Identify which cell holds the provided text, then report its (x, y) central coordinate. 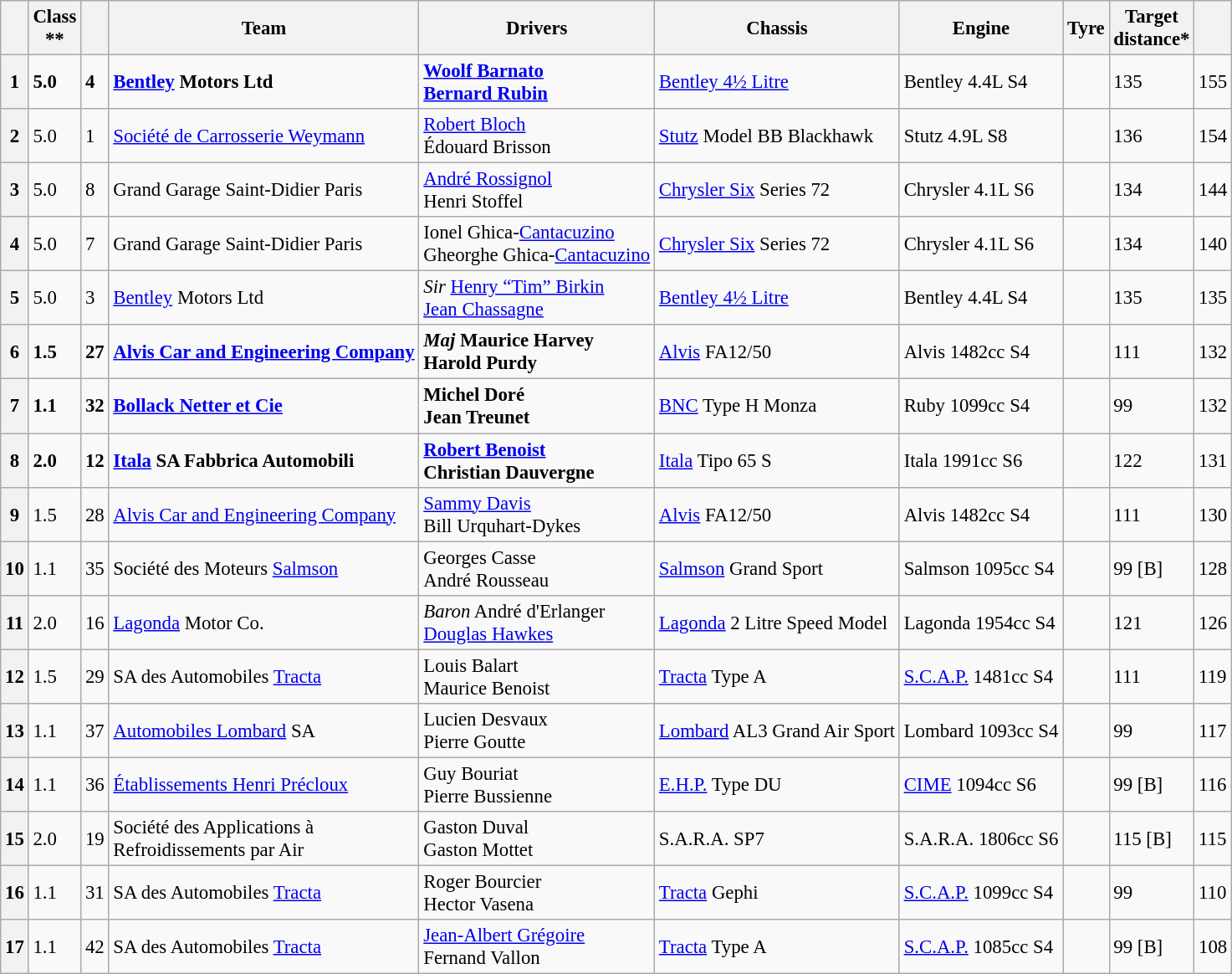
119 (1213, 676)
2 (15, 136)
5 (15, 298)
10 (15, 569)
Targetdistance* (1152, 28)
Automobiles Lombard SA (264, 731)
Drivers (537, 28)
36 (95, 785)
Michel Doré Jean Treunet (537, 407)
6 (15, 351)
Lombard AL3 Grand Air Sport (778, 731)
Engine (980, 28)
130 (1213, 514)
11 (15, 623)
Société des Moteurs Salmson (264, 569)
Baron André d'Erlanger Douglas Hawkes (537, 623)
29 (95, 676)
9 (15, 514)
Salmson 1095cc S4 (980, 569)
Itala Tipo 65 S (778, 460)
Itala 1991cc S6 (980, 460)
André Rossignol Henri Stoffel (537, 191)
28 (95, 514)
S.C.A.P. 1481cc S4 (980, 676)
Lucien Desvaux Pierre Goutte (537, 731)
Georges Casse André Rousseau (537, 569)
E.H.P. Type DU (778, 785)
Itala SA Fabbrica Automobili (264, 460)
117 (1213, 731)
Ruby 1099cc S4 (980, 407)
Lagonda 1954cc S4 (980, 623)
144 (1213, 191)
Guy Bouriat Pierre Bussienne (537, 785)
Jean-Albert Grégoire Fernand Vallon (537, 947)
CIME 1094cc S6 (980, 785)
15 (15, 838)
31 (95, 892)
121 (1152, 623)
35 (95, 569)
Lagonda 2 Litre Speed Model (778, 623)
Bollack Netter et Cie (264, 407)
Robert Bloch Édouard Brisson (537, 136)
115 (1213, 838)
BNC Type H Monza (778, 407)
128 (1213, 569)
Roger Bourcier Hector Vasena (537, 892)
Lagonda Motor Co. (264, 623)
126 (1213, 623)
Chassis (778, 28)
110 (1213, 892)
Gaston Duval Gaston Mottet (537, 838)
Sammy Davis Bill Urquhart-Dykes (537, 514)
Établissements Henri Précloux (264, 785)
17 (15, 947)
154 (1213, 136)
S.C.A.P. 1099cc S4 (980, 892)
Stutz 4.9L S8 (980, 136)
Louis Balart Maurice Benoist (537, 676)
Tyre (1086, 28)
Société de Carrosserie Weymann (264, 136)
19 (95, 838)
32 (95, 407)
Robert Benoist Christian Dauvergne (537, 460)
27 (95, 351)
131 (1213, 460)
Maj Maurice Harvey Harold Purdy (537, 351)
Team (264, 28)
14 (15, 785)
116 (1213, 785)
Class ** (55, 28)
140 (1213, 244)
Salmson Grand Sport (778, 569)
122 (1152, 460)
Société des Applications àRefroidissements par Air (264, 838)
115 [B] (1152, 838)
Sir Henry “Tim” Birkin Jean Chassagne (537, 298)
13 (15, 731)
136 (1152, 136)
155 (1213, 82)
Ionel Ghica-Cantacuzino Gheorghe Ghica-Cantacuzino (537, 244)
Tracta Gephi (778, 892)
S.C.A.P. 1085cc S4 (980, 947)
S.A.R.A. 1806cc S6 (980, 838)
S.A.R.A. SP7 (778, 838)
Lombard 1093cc S4 (980, 731)
37 (95, 731)
Stutz Model BB Blackhawk (778, 136)
108 (1213, 947)
Woolf Barnato Bernard Rubin (537, 82)
42 (95, 947)
